Determine the [x, y] coordinate at the center of the cell enclosing the given text.  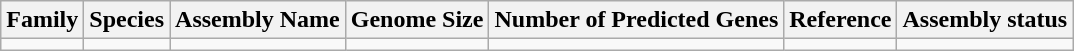
Number of Predicted Genes [636, 20]
Reference [840, 20]
Family [42, 20]
Genome Size [417, 20]
Assembly Name [258, 20]
Species [127, 20]
Assembly status [985, 20]
